From the cell containing the given text, extract its center point as (X, Y) coordinate. 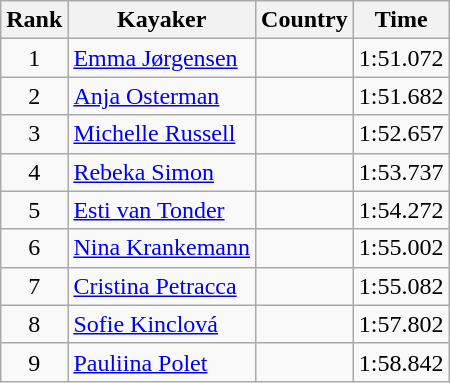
1:53.737 (401, 172)
5 (34, 210)
7 (34, 286)
4 (34, 172)
Rebeka Simon (162, 172)
1:57.802 (401, 324)
1:54.272 (401, 210)
3 (34, 134)
Nina Krankemann (162, 248)
Michelle Russell (162, 134)
9 (34, 362)
1:58.842 (401, 362)
2 (34, 96)
Emma Jørgensen (162, 58)
Country (305, 20)
8 (34, 324)
1:51.072 (401, 58)
1:52.657 (401, 134)
Sofie Kinclová (162, 324)
1 (34, 58)
Kayaker (162, 20)
Esti van Tonder (162, 210)
1:51.682 (401, 96)
Time (401, 20)
6 (34, 248)
Anja Osterman (162, 96)
Pauliina Polet (162, 362)
1:55.082 (401, 286)
1:55.002 (401, 248)
Rank (34, 20)
Cristina Petracca (162, 286)
